Output the [X, Y] coordinate of the center of the cell containing the given text.  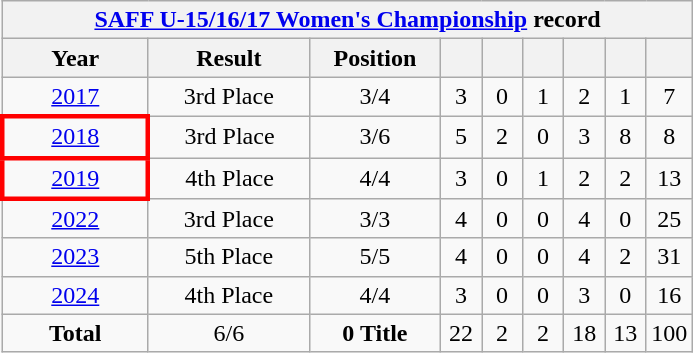
Result [228, 58]
0 Title [374, 333]
Total [75, 333]
18 [584, 333]
6/6 [228, 333]
SAFF U-15/16/17 Women's Championship record [348, 20]
2017 [75, 97]
5/5 [374, 257]
7 [670, 97]
Position [374, 58]
2024 [75, 295]
2022 [75, 219]
5th Place [228, 257]
2019 [75, 178]
3/3 [374, 219]
22 [460, 333]
100 [670, 333]
3/6 [374, 136]
31 [670, 257]
Year [75, 58]
25 [670, 219]
2023 [75, 257]
5 [460, 136]
16 [670, 295]
3/4 [374, 97]
2018 [75, 136]
